Identify which cell holds the provided text, then report its (X, Y) central coordinate. 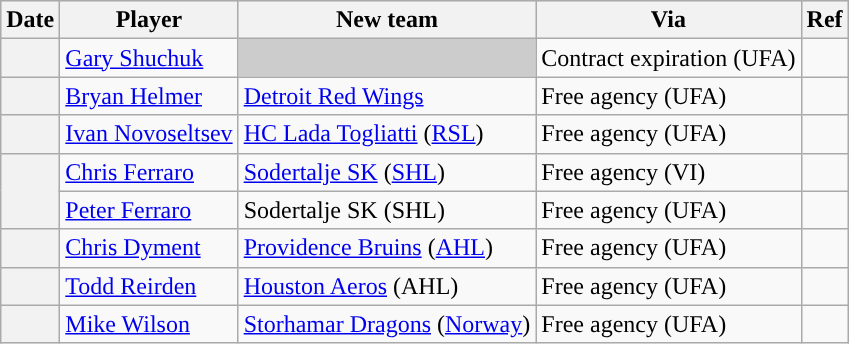
Date (30, 20)
Player (149, 20)
Mike Wilson (149, 324)
HC Lada Togliatti (RSL) (387, 134)
Ref (824, 20)
Contract expiration (UFA) (668, 58)
Bryan Helmer (149, 96)
Gary Shuchuk (149, 58)
Todd Reirden (149, 286)
Chris Ferraro (149, 172)
Via (668, 20)
Chris Dyment (149, 248)
Ivan Novoseltsev (149, 134)
Free agency (VI) (668, 172)
Storhamar Dragons (Norway) (387, 324)
Detroit Red Wings (387, 96)
Peter Ferraro (149, 210)
Houston Aeros (AHL) (387, 286)
Providence Bruins (AHL) (387, 248)
New team (387, 20)
